Locate the cell with the specified text and output its [x, y] center coordinate. 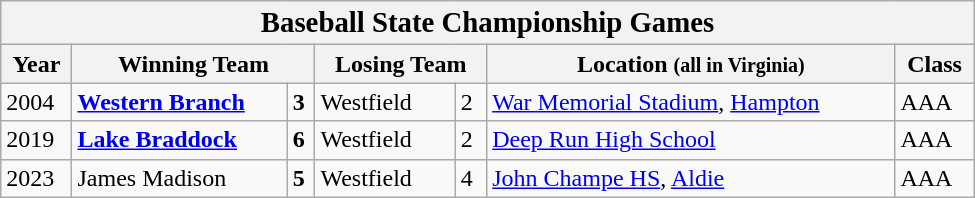
James Madison [180, 178]
2023 [36, 178]
Location (all in Virginia) [691, 64]
Class [934, 64]
Baseball State Championship Games [488, 23]
War Memorial Stadium, Hampton [691, 102]
4 [471, 178]
Losing Team [401, 64]
3 [301, 102]
Western Branch [180, 102]
2019 [36, 140]
Deep Run High School [691, 140]
Winning Team [194, 64]
Year [36, 64]
5 [301, 178]
Lake Braddock [180, 140]
2004 [36, 102]
6 [301, 140]
John Champe HS, Aldie [691, 178]
